Determine the (X, Y) coordinate at the center of the cell enclosing the given text.  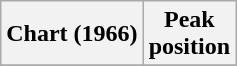
Peakposition (189, 34)
Chart (1966) (72, 34)
